Pinpoint the cell where the given text exists, returning its [X, Y] midpoint coordinate. 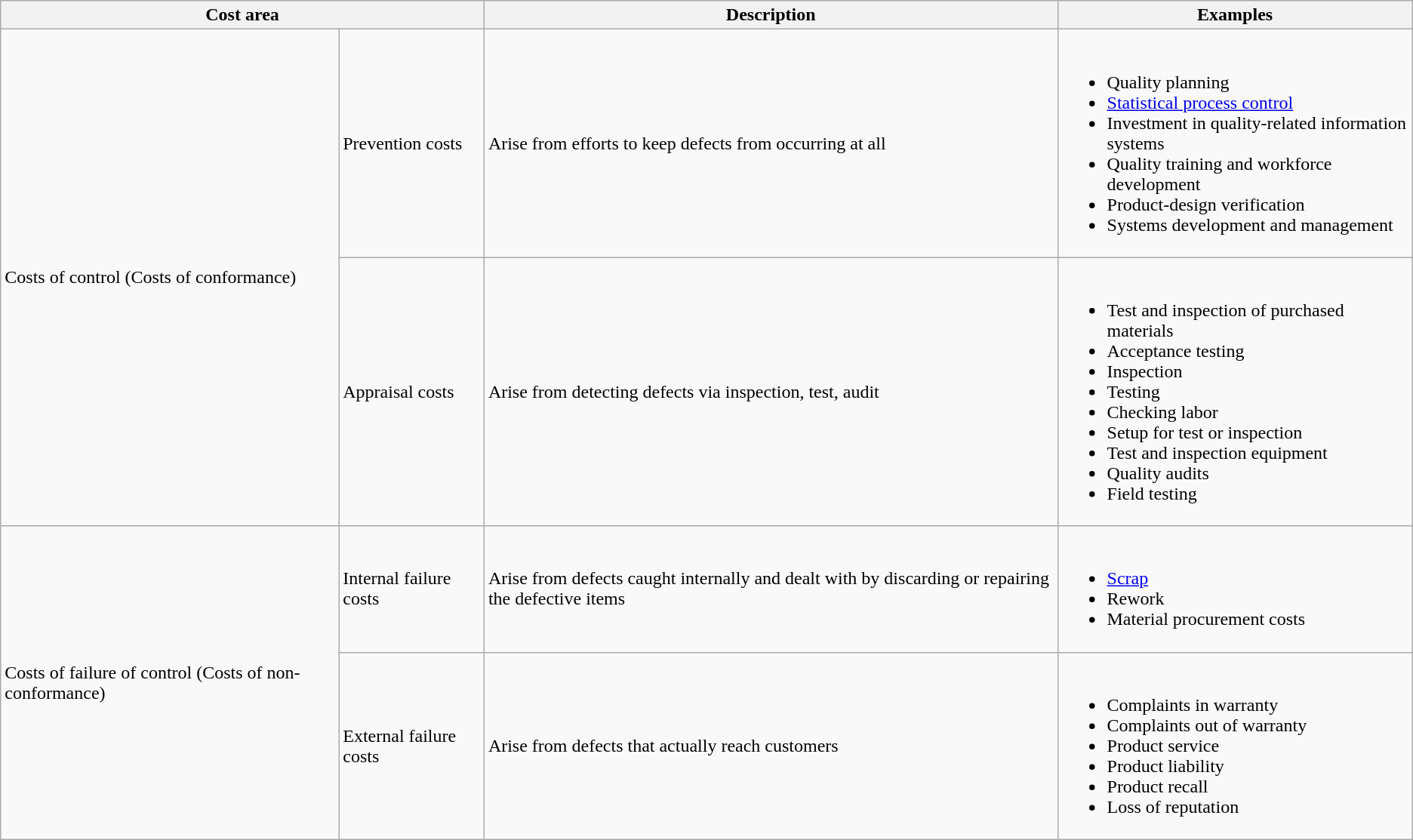
Complaints in warrantyComplaints out of warrantyProduct serviceProduct liabilityProduct recallLoss of reputation [1235, 746]
Arise from detecting defects via inspection, test, audit [771, 392]
Appraisal costs [412, 392]
External failure costs [412, 746]
Description [771, 15]
Costs of control (Costs of conformance) [170, 278]
ScrapReworkMaterial procurement costs [1235, 589]
Prevention costs [412, 143]
Internal failure costs [412, 589]
Cost area [243, 15]
Arise from defects that actually reach customers [771, 746]
Arise from defects caught internally and dealt with by discarding or repairing the defective items [771, 589]
Examples [1235, 15]
Arise from efforts to keep defects from occurring at all [771, 143]
Costs of failure of control (Costs of non-conformance) [170, 682]
